Determine the [X, Y] coordinate at the center of the cell enclosing the given text.  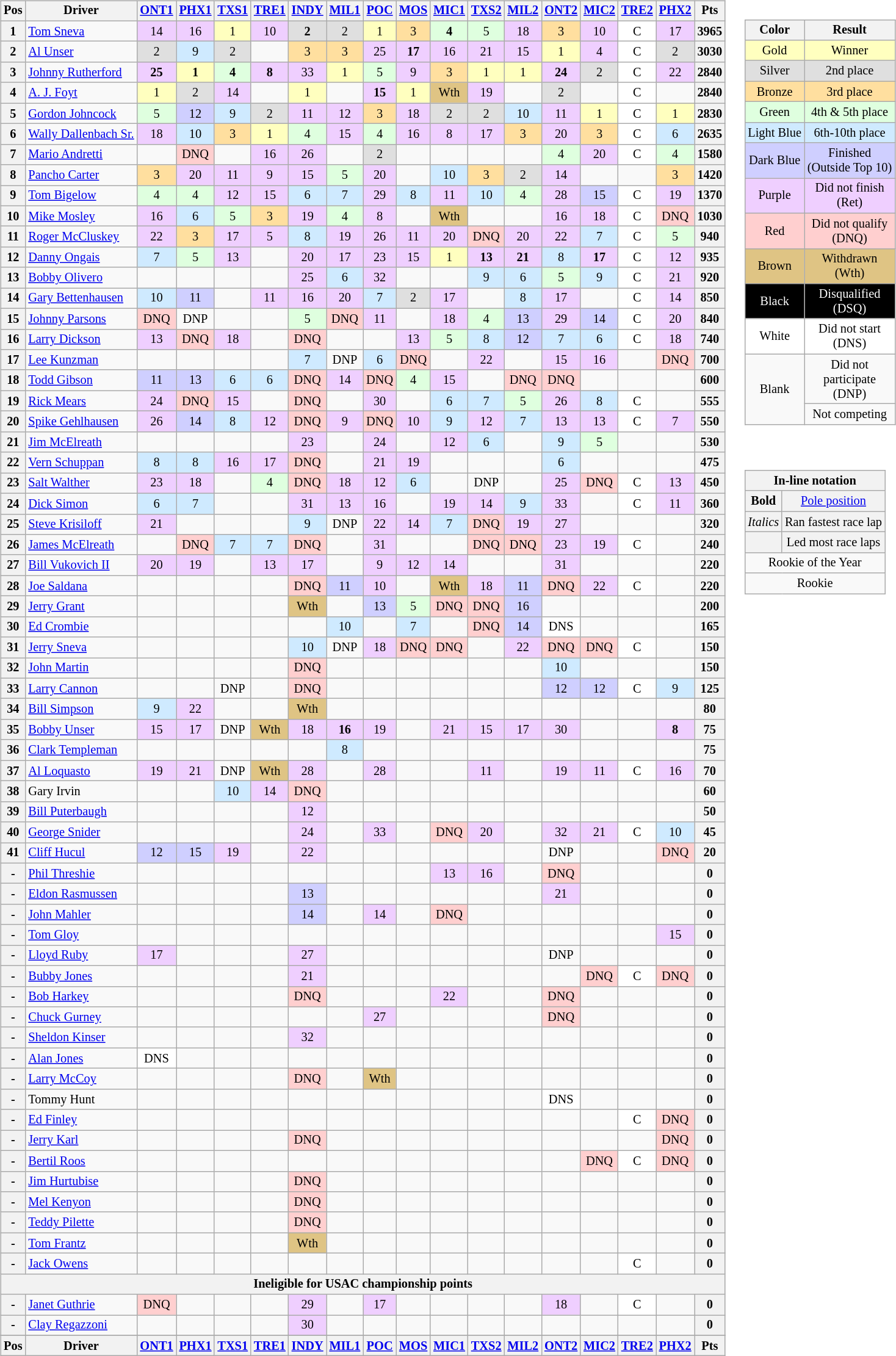
600 [710, 380]
550 [710, 422]
Mario Andretti [81, 154]
Clark Templeman [81, 750]
840 [710, 319]
Al Unser [81, 52]
165 [710, 627]
Bold [763, 501]
320 [710, 524]
John Martin [81, 668]
George Snider [81, 832]
Did notparticipate(DNP) [850, 379]
Dick Simon [81, 503]
Ran fastest race lap [834, 522]
Johnny Rutherford [81, 73]
360 [710, 503]
450 [710, 483]
3rd place [850, 92]
530 [710, 442]
Jerry Grant [81, 607]
34 [13, 709]
Rookie of the Year [814, 563]
36 [13, 750]
Joe Saldana [81, 586]
Gary Irvin [81, 792]
Bill Vukovich II [81, 565]
Ed Crombie [81, 627]
Mike Mosley [81, 216]
3030 [710, 52]
70 [710, 771]
Jerry Sneva [81, 647]
35 [13, 730]
Did not qualify(DNQ) [850, 231]
45 [710, 832]
In-line notation Bold Pole position Italics Ran fastest race lap Led most race laps Rookie of the Year Rookie [820, 524]
Steve Krisiloff [81, 524]
A. J. Foyt [81, 93]
740 [710, 339]
White [774, 336]
Tom Frantz [81, 1243]
James McElreath [81, 545]
Silver [774, 71]
200 [710, 607]
80 [710, 709]
Al Loquasto [81, 771]
1030 [710, 216]
Pancho Carter [81, 175]
700 [710, 360]
Blank [774, 389]
125 [710, 688]
2nd place [850, 71]
Phil Threshie [81, 873]
Italics [763, 522]
Rick Mears [81, 401]
Bobby Unser [81, 730]
Did not finish(Ret) [850, 196]
41 [13, 853]
Tommy Hunt [81, 1099]
935 [710, 258]
2830 [710, 114]
Wally Dallenbach Sr. [81, 134]
Led most race laps [834, 543]
Larry Cannon [81, 688]
Mel Kenyon [81, 1202]
Result [850, 30]
Sheldon Kinser [81, 1037]
Winner [850, 51]
Todd Gibson [81, 380]
In-line notation [814, 481]
Clay Regazzoni [81, 1325]
6th-10th place [850, 132]
Ed Finley [81, 1120]
Not competing [850, 414]
Color [774, 30]
Jerry Karl [81, 1141]
Tom Sneva [81, 31]
Red [774, 231]
Janet Guthrie [81, 1305]
Purple [774, 196]
Bob Harkey [81, 997]
Salt Walther [81, 483]
Roger McCluskey [81, 237]
Danny Ongais [81, 258]
Tom Gloy [81, 935]
Finished(Outside Top 10) [850, 160]
38 [13, 792]
2635 [710, 134]
Pole position [834, 501]
Larry McCoy [81, 1079]
1580 [710, 154]
Jim McElreath [81, 442]
Chuck Gurney [81, 1017]
Gary Bettenhausen [81, 298]
Bobby Olivero [81, 278]
Bertil Roos [81, 1161]
1420 [710, 175]
Larry Dickson [81, 339]
39 [13, 812]
940 [710, 237]
Green [774, 112]
555 [710, 401]
Alan Jones [81, 1058]
37 [13, 771]
Cliff Hucul [81, 853]
50 [710, 812]
Withdrawn(Wth) [850, 266]
Bill Puterbaugh [81, 812]
Bubby Jones [81, 976]
850 [710, 298]
Tom Bigelow [81, 196]
Gordon Johncock [81, 114]
Johnny Parsons [81, 319]
40 [13, 832]
Bill Simpson [81, 709]
Lloyd Ruby [81, 956]
Dark Blue [774, 160]
1370 [710, 196]
240 [710, 545]
Light Blue [774, 132]
Ineligible for USAC championship points [363, 1284]
Lee Kunzman [81, 360]
Disqualified(DSQ) [850, 301]
4th & 5th place [850, 112]
Gold [774, 51]
Brown [774, 266]
Did not start(DNS) [850, 336]
920 [710, 278]
Teddy Pilette [81, 1222]
Bronze [774, 92]
Eldon Rasmussen [81, 894]
John Mahler [81, 915]
Spike Gehlhausen [81, 422]
Jack Owens [81, 1264]
Rookie [814, 583]
3965 [710, 31]
Jim Hurtubise [81, 1181]
Vern Schuppan [81, 463]
Black [774, 301]
60 [710, 792]
475 [710, 463]
